Identify which cell holds the provided text, then report its (x, y) central coordinate. 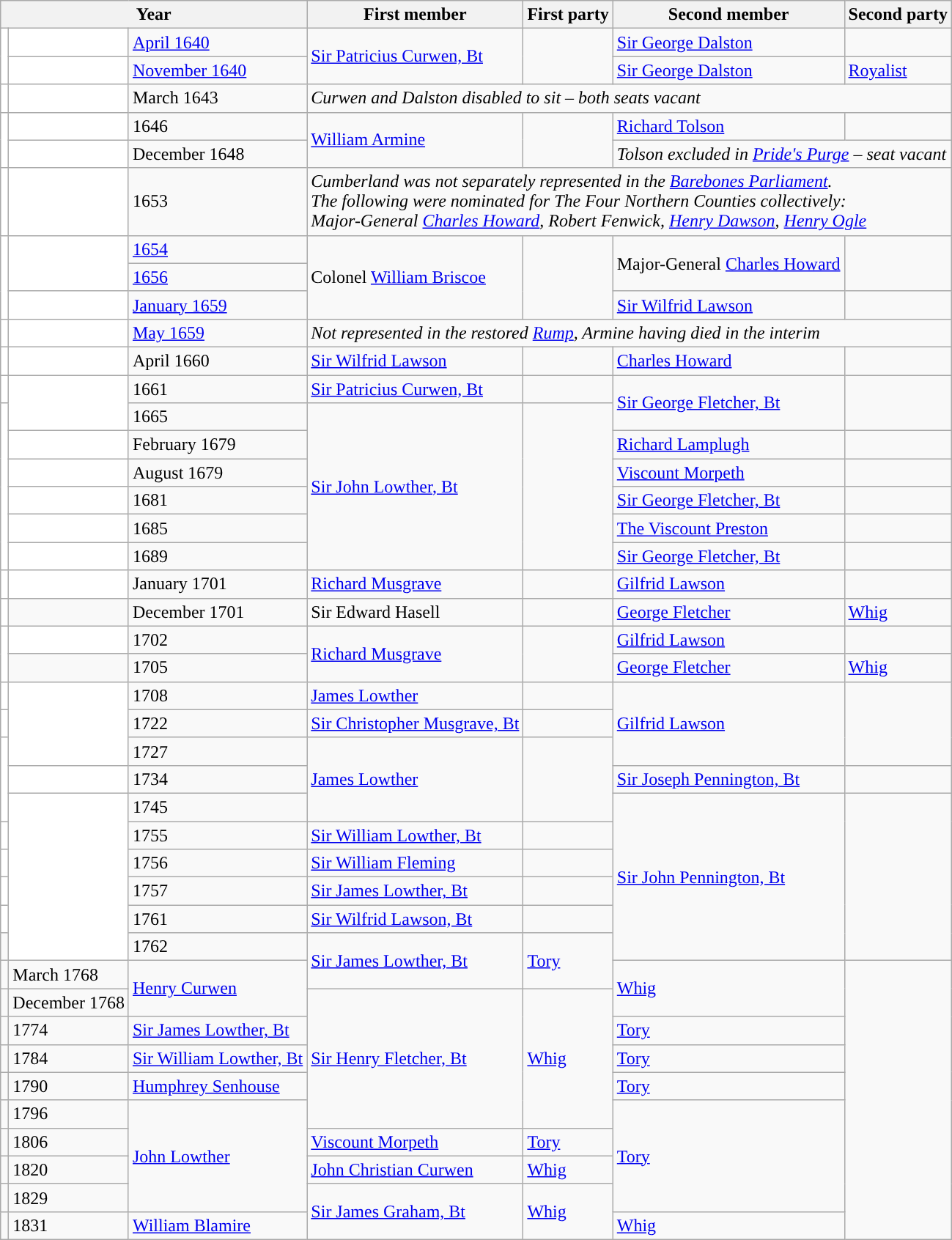
William Blamire (217, 1225)
Second party (898, 15)
1757 (217, 891)
April 1660 (217, 361)
1784 (69, 1058)
First party (568, 15)
1820 (69, 1170)
1656 (217, 277)
1829 (69, 1197)
1762 (217, 947)
1755 (217, 835)
First member (415, 15)
Not represented in the restored Rump, Armine having died in the interim (630, 333)
1689 (217, 556)
Sir John Pennington, Bt (728, 877)
1831 (69, 1225)
Sir John Lowther, Bt (415, 487)
Charles Howard (728, 361)
1685 (217, 528)
March 1768 (69, 975)
John Lowther (217, 1156)
February 1679 (217, 445)
1756 (217, 863)
Colonel William Briscoe (415, 277)
Curwen and Dalston disabled to sit – both seats vacant (630, 98)
August 1679 (217, 473)
1745 (217, 807)
Humphrey Senhouse (217, 1086)
1790 (69, 1086)
1661 (217, 389)
Richard Tolson (728, 126)
Richard Lamplugh (728, 445)
Tolson excluded in Pride's Purge – seat vacant (782, 154)
1653 (217, 202)
Sir Wilfrid Lawson, Bt (415, 919)
1665 (217, 417)
December 1701 (217, 612)
Sir Christopher Musgrave, Bt (415, 723)
1654 (217, 249)
Year (154, 15)
1774 (69, 1030)
1727 (217, 751)
Royalist (898, 70)
1796 (69, 1114)
1806 (69, 1142)
December 1648 (217, 154)
1708 (217, 695)
William Armine (415, 140)
1702 (217, 640)
Sir James Graham, Bt (415, 1211)
January 1659 (217, 305)
1761 (217, 919)
The Viscount Preston (728, 528)
Major-General Charles Howard (728, 263)
John Christian Curwen (415, 1170)
1646 (217, 126)
1705 (217, 668)
1734 (217, 779)
Second member (728, 15)
March 1643 (217, 98)
1681 (217, 501)
Sir Joseph Pennington, Bt (728, 779)
January 1701 (217, 584)
April 1640 (217, 43)
1722 (217, 723)
Henry Curwen (217, 989)
May 1659 (217, 333)
Sir Edward Hasell (415, 612)
Sir Henry Fletcher, Bt (415, 1058)
December 1768 (69, 1003)
November 1640 (217, 70)
Sir William Fleming (415, 863)
